For the text-containing cell, return its midpoint in [X, Y] coordinate format. 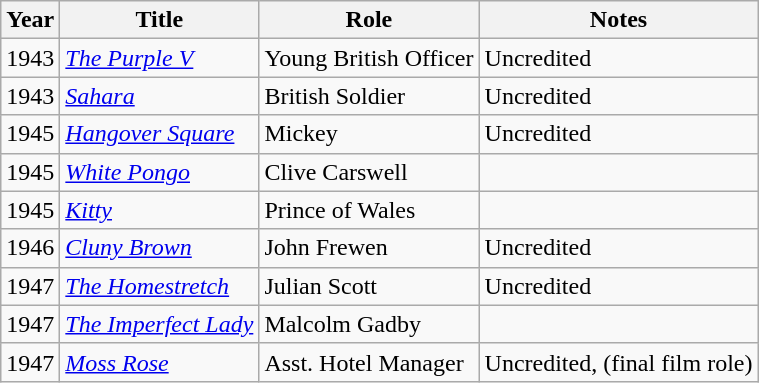
Role [369, 20]
Kitty [160, 210]
Cluny Brown [160, 248]
Notes [618, 20]
Year [30, 20]
Title [160, 20]
Sahara [160, 96]
1946 [30, 248]
Uncredited, (final film role) [618, 362]
Prince of Wales [369, 210]
Moss Rose [160, 362]
John Frewen [369, 248]
Hangover Square [160, 134]
White Pongo [160, 172]
Julian Scott [369, 286]
British Soldier [369, 96]
Young British Officer [369, 58]
Mickey [369, 134]
Malcolm Gadby [369, 324]
Clive Carswell [369, 172]
The Homestretch [160, 286]
Asst. Hotel Manager [369, 362]
The Imperfect Lady [160, 324]
The Purple V [160, 58]
